Identify which cell holds the provided text, then report its [X, Y] central coordinate. 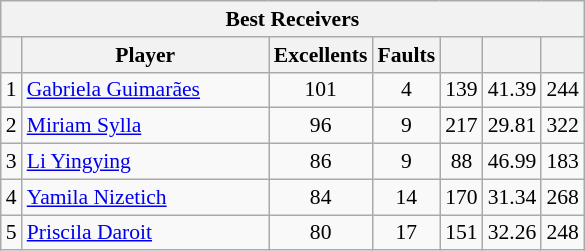
322 [562, 126]
86 [321, 162]
101 [321, 90]
Faults [406, 55]
Yamila Nizetich [146, 197]
217 [462, 126]
31.34 [512, 197]
151 [462, 233]
Excellents [321, 55]
Li Yingying [146, 162]
2 [12, 126]
170 [462, 197]
244 [562, 90]
248 [562, 233]
80 [321, 233]
14 [406, 197]
84 [321, 197]
1 [12, 90]
29.81 [512, 126]
5 [12, 233]
96 [321, 126]
Gabriela Guimarães [146, 90]
3 [12, 162]
41.39 [512, 90]
Best Receivers [292, 19]
Priscila Daroit [146, 233]
139 [462, 90]
17 [406, 233]
32.26 [512, 233]
183 [562, 162]
88 [462, 162]
Player [146, 55]
Miriam Sylla [146, 126]
46.99 [512, 162]
268 [562, 197]
